Output the [X, Y] coordinate of the center of the cell containing the given text.  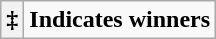
Indicates winners [120, 20]
‡ [12, 20]
